Scan for the cell matching the given text and deliver its (X, Y) coordinate at center. 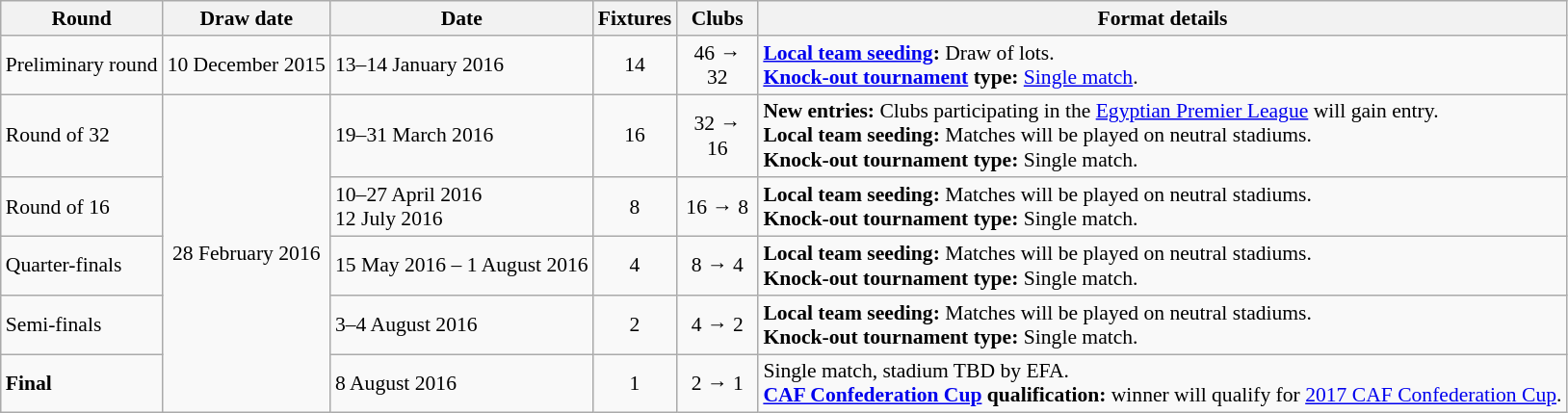
8 → 4 (717, 266)
8 August 2016 (462, 383)
Round (82, 18)
Round of 32 (82, 137)
32 → 16 (717, 137)
2 (635, 325)
1 (635, 383)
Semi-finals (82, 325)
16 → 8 (717, 208)
Draw date (247, 18)
Date (462, 18)
10 December 2015 (247, 65)
10–27 April 201612 July 2016 (462, 208)
2 → 1 (717, 383)
Clubs (717, 18)
14 (635, 65)
4 (635, 266)
46 → 32 (717, 65)
Fixtures (635, 18)
28 February 2016 (247, 254)
Round of 16 (82, 208)
19–31 March 2016 (462, 137)
Final (82, 383)
Preliminary round (82, 65)
4 → 2 (717, 325)
8 (635, 208)
Quarter-finals (82, 266)
Single match, stadium TBD by EFA.CAF Confederation Cup qualification: winner will qualify for 2017 CAF Confederation Cup. (1162, 383)
Local team seeding: Draw of lots.Knock-out tournament type: Single match. (1162, 65)
16 (635, 137)
3–4 August 2016 (462, 325)
13–14 January 2016 (462, 65)
Format details (1162, 18)
15 May 2016 – 1 August 2016 (462, 266)
